Provide the (X, Y) coordinate of the cell's center where the given text is located.  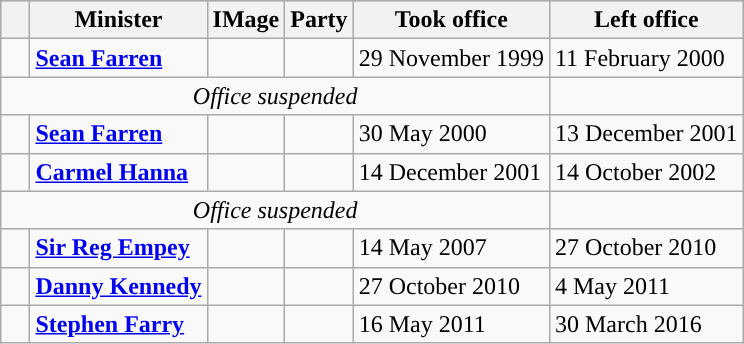
Left office (646, 20)
11 February 2000 (646, 58)
Carmel Hanna (118, 172)
13 December 2001 (646, 134)
Stephen Farry (118, 324)
4 May 2011 (646, 286)
Danny Kennedy (118, 286)
16 May 2011 (451, 324)
14 May 2007 (451, 248)
Party (319, 20)
IMage (246, 20)
Sir Reg Empey (118, 248)
30 May 2000 (451, 134)
14 December 2001 (451, 172)
Took office (451, 20)
29 November 1999 (451, 58)
30 March 2016 (646, 324)
14 October 2002 (646, 172)
Minister (118, 20)
